Pinpoint the cell where the given text exists, returning its [x, y] midpoint coordinate. 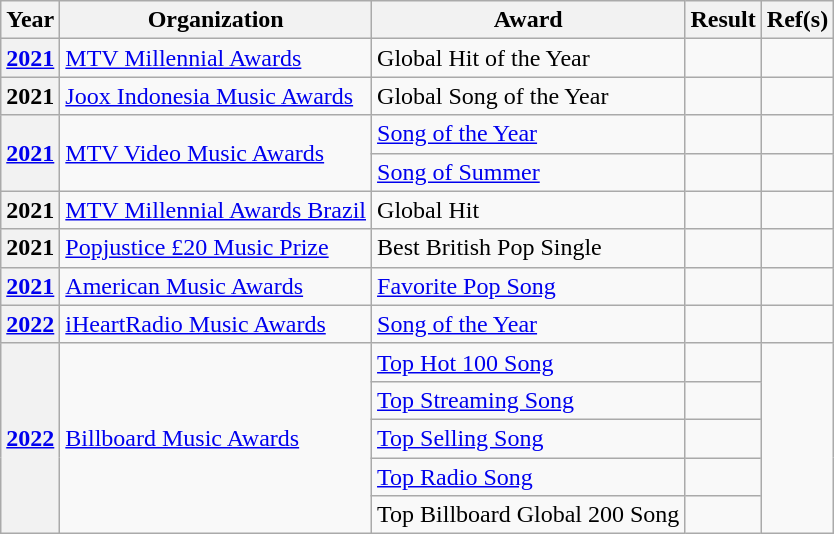
MTV Video Music Awards [216, 153]
Result [723, 20]
Best British Pop Single [528, 248]
iHeartRadio Music Awards [216, 324]
Top Billboard Global 200 Song [528, 515]
Global Song of the Year [528, 96]
Ref(s) [797, 20]
Top Hot 100 Song [528, 362]
Favorite Pop Song [528, 286]
Year [30, 20]
American Music Awards [216, 286]
Joox Indonesia Music Awards [216, 96]
Top Streaming Song [528, 400]
Award [528, 20]
Top Selling Song [528, 438]
Top Radio Song [528, 477]
Billboard Music Awards [216, 438]
Global Hit of the Year [528, 58]
MTV Millennial Awards Brazil [216, 210]
Global Hit [528, 210]
Organization [216, 20]
Song of Summer [528, 172]
Popjustice £20 Music Prize [216, 248]
MTV Millennial Awards [216, 58]
